Locate the cell with the specified text and output its (x, y) center coordinate. 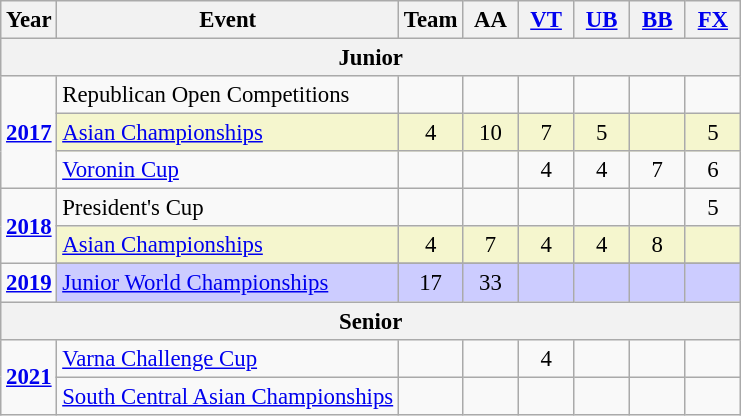
33 (491, 283)
AA (491, 20)
Republican Open Competitions (228, 95)
2018 (29, 226)
10 (491, 133)
BB (657, 20)
Year (29, 20)
2019 (29, 283)
17 (430, 283)
South Central Asian Championships (228, 396)
Varna Challenge Cup (228, 358)
FX (713, 20)
2017 (29, 132)
Team (430, 20)
President's Cup (228, 208)
Voronin Cup (228, 170)
VT (546, 20)
6 (713, 170)
Event (228, 20)
Junior World Championships (228, 283)
2021 (29, 376)
Junior (371, 58)
Senior (371, 321)
8 (657, 245)
UB (602, 20)
